Capture the cell that displays the provided text and extract its (X, Y) central coordinate. 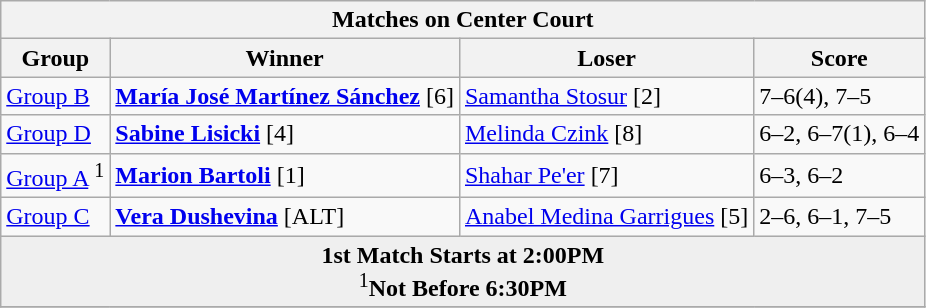
2–6, 6–1, 7–5 (840, 217)
Melinda Czink [8] (606, 134)
Matches on Center Court (463, 20)
Group D (56, 134)
Group (56, 58)
Vera Dushevina [ALT] (285, 217)
6–2, 6–7(1), 6–4 (840, 134)
Group B (56, 96)
Shahar Pe'er [7] (606, 176)
1st Match Starts at 2:00PM1Not Before 6:30PM (463, 272)
Score (840, 58)
7–6(4), 7–5 (840, 96)
Sabine Lisicki [4] (285, 134)
6–3, 6–2 (840, 176)
Samantha Stosur [2] (606, 96)
Loser (606, 58)
Marion Bartoli [1] (285, 176)
Group C (56, 217)
Group A 1 (56, 176)
Winner (285, 58)
María José Martínez Sánchez [6] (285, 96)
Anabel Medina Garrigues [5] (606, 217)
